Find where the given text appears and provide that cell's center as [X, Y] coordinate. 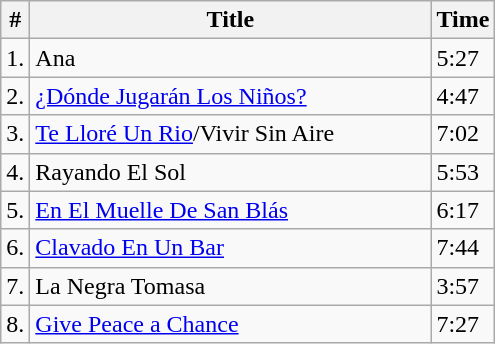
6:17 [463, 210]
Rayando El Sol [230, 172]
8. [16, 324]
¿Dónde Jugarán Los Niños? [230, 96]
Time [463, 20]
Title [230, 20]
Give Peace a Chance [230, 324]
7:27 [463, 324]
2. [16, 96]
7:02 [463, 134]
6. [16, 248]
5:27 [463, 58]
Te Lloré Un Rio/Vivir Sin Aire [230, 134]
# [16, 20]
La Negra Tomasa [230, 286]
7:44 [463, 248]
3. [16, 134]
7. [16, 286]
Clavado En Un Bar [230, 248]
4:47 [463, 96]
3:57 [463, 286]
En El Muelle De San Blás [230, 210]
Ana [230, 58]
5:53 [463, 172]
4. [16, 172]
1. [16, 58]
5. [16, 210]
